From the cell containing the given text, extract its center point as [x, y] coordinate. 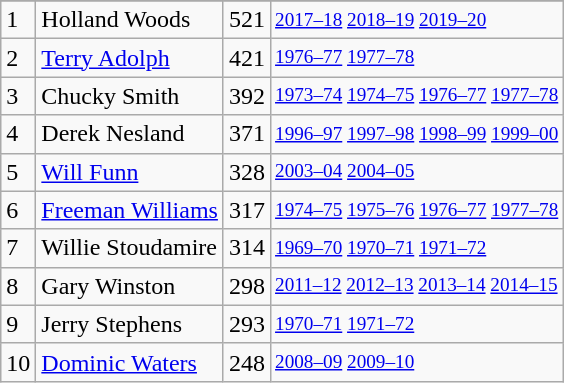
5 [18, 172]
3 [18, 96]
392 [246, 96]
Jerry Stephens [130, 324]
Willie Stoudamire [130, 248]
521 [246, 20]
Gary Winston [130, 286]
Chucky Smith [130, 96]
Will Funn [130, 172]
9 [18, 324]
1970–71 1971–72 [416, 324]
371 [246, 134]
1976–77 1977–78 [416, 58]
248 [246, 362]
Terry Adolph [130, 58]
1969–70 1970–71 1971–72 [416, 248]
293 [246, 324]
2011–12 2012–13 2013–14 2014–15 [416, 286]
10 [18, 362]
2017–18 2018–19 2019–20 [416, 20]
7 [18, 248]
1973–74 1974–75 1976–77 1977–78 [416, 96]
1 [18, 20]
2003–04 2004–05 [416, 172]
Derek Nesland [130, 134]
1996–97 1997–98 1998–99 1999–00 [416, 134]
2 [18, 58]
Dominic Waters [130, 362]
314 [246, 248]
421 [246, 58]
8 [18, 286]
6 [18, 210]
2008–09 2009–10 [416, 362]
328 [246, 172]
Freeman Williams [130, 210]
Holland Woods [130, 20]
317 [246, 210]
4 [18, 134]
1974–75 1975–76 1976–77 1977–78 [416, 210]
298 [246, 286]
